Identify which cell holds the provided text, then report its (X, Y) central coordinate. 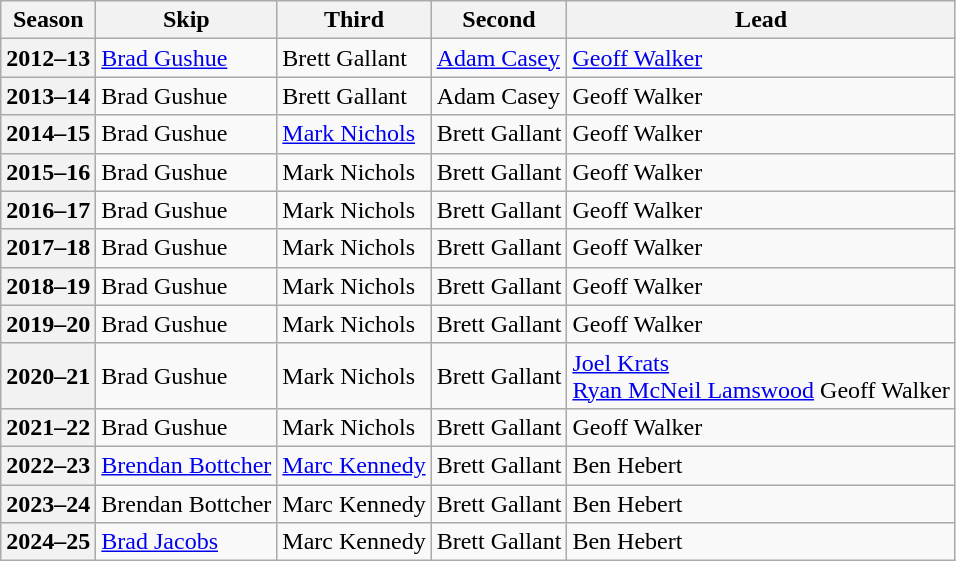
Season (48, 20)
2022–23 (48, 465)
2021–22 (48, 427)
2015–16 (48, 172)
2023–24 (48, 503)
2012–13 (48, 58)
Joel KratsRyan McNeil Lamswood Geoff Walker (762, 376)
2014–15 (48, 134)
2013–14 (48, 96)
Skip (186, 20)
2018–19 (48, 286)
2024–25 (48, 542)
Lead (762, 20)
2017–18 (48, 248)
2016–17 (48, 210)
Second (499, 20)
Brad Jacobs (186, 542)
2019–20 (48, 324)
Third (354, 20)
2020–21 (48, 376)
